Find where the given text appears and provide that cell's center as [x, y] coordinate. 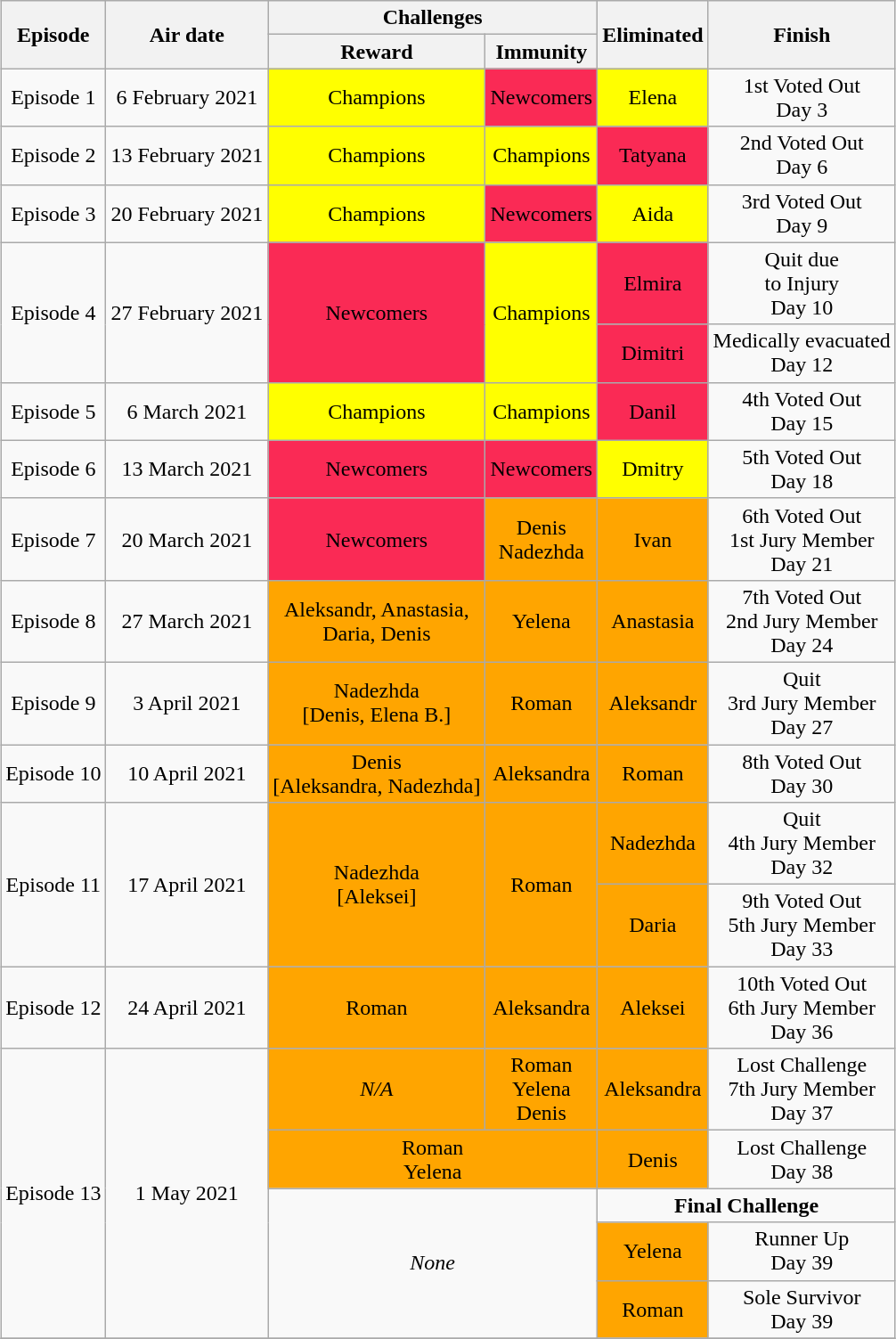
Dmitry [653, 469]
RomanYelena [433, 1160]
Final Challenge [746, 1205]
Episode 7 [53, 539]
Daria [653, 926]
Episode 13 [53, 1194]
Lost Challenge7th Jury MemberDay 37 [802, 1090]
Aida [653, 214]
1st Voted OutDay 3 [802, 98]
Elmira [653, 283]
9th Voted Out5th Jury MemberDay 33 [802, 926]
4th Voted OutDay 15 [802, 412]
DenisNadezhda [542, 539]
27 March 2021 [187, 621]
10th Voted Out6th Jury MemberDay 36 [802, 1008]
Nadezhda[Denis, Elena B.] [377, 703]
Sole SurvivorDay 39 [802, 1310]
Quit3rd Jury MemberDay 27 [802, 703]
Episode 9 [53, 703]
Aleksandr [653, 703]
Episode 8 [53, 621]
Lost ChallengeDay 38 [802, 1160]
Elena [653, 98]
Runner UpDay 39 [802, 1251]
Episode [53, 35]
1 May 2021 [187, 1194]
Nadezhda[Aleksei] [377, 885]
6 February 2021 [187, 98]
None [433, 1263]
N/A [377, 1090]
2nd Voted OutDay 6 [802, 155]
3 April 2021 [187, 703]
Episode 10 [53, 773]
Tatyana [653, 155]
Eliminated [653, 35]
20 March 2021 [187, 539]
Nadezhda [653, 844]
13 March 2021 [187, 469]
27 February 2021 [187, 312]
Quit4th Jury MemberDay 32 [802, 844]
8th Voted OutDay 30 [802, 773]
Denis[Aleksandra, Nadezhda] [377, 773]
24 April 2021 [187, 1008]
17 April 2021 [187, 885]
RomanYelenaDenis [542, 1090]
Denis [653, 1160]
Episode 5 [53, 412]
5th Voted OutDay 18 [802, 469]
Danil [653, 412]
Quit dueto InjuryDay 10 [802, 283]
Anastasia [653, 621]
Episode 11 [53, 885]
Finish [802, 35]
Episode 2 [53, 155]
Aleksei [653, 1008]
6th Voted Out1st Jury MemberDay 21 [802, 539]
6 March 2021 [187, 412]
Episode 12 [53, 1008]
13 February 2021 [187, 155]
Ivan [653, 539]
Aleksandr, Anastasia, Daria, Denis [377, 621]
Air date [187, 35]
Episode 3 [53, 214]
Episode 1 [53, 98]
10 April 2021 [187, 773]
3rd Voted OutDay 9 [802, 214]
Episode 4 [53, 312]
Medically evacuatedDay 12 [802, 353]
Dimitri [653, 353]
Challenges [433, 18]
20 February 2021 [187, 214]
Episode 6 [53, 469]
7th Voted Out2nd Jury MemberDay 24 [802, 621]
Reward [377, 52]
Immunity [542, 52]
